Determine the (X, Y) coordinate at the center of the cell enclosing the given text.  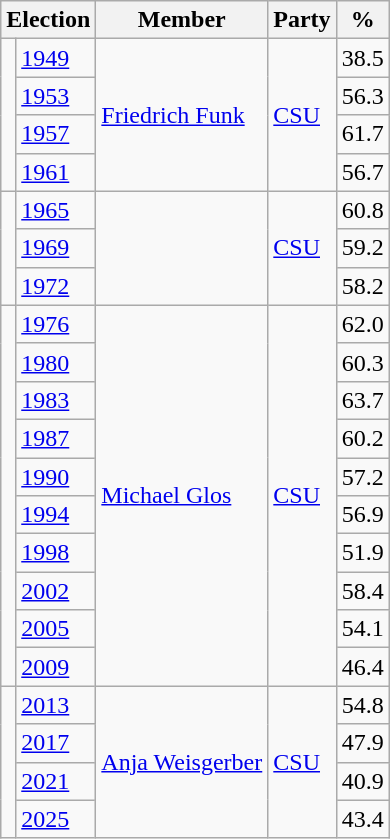
2017 (56, 743)
1987 (56, 438)
1976 (56, 324)
2009 (56, 667)
Michael Glos (182, 496)
63.7 (362, 400)
60.2 (362, 438)
1983 (56, 400)
1990 (56, 477)
1969 (56, 248)
61.7 (362, 134)
1961 (56, 172)
56.7 (362, 172)
38.5 (362, 58)
Party (302, 20)
59.2 (362, 248)
1949 (56, 58)
46.4 (362, 667)
2021 (56, 781)
60.8 (362, 210)
1994 (56, 515)
2025 (56, 819)
60.3 (362, 362)
47.9 (362, 743)
54.8 (362, 705)
Member (182, 20)
62.0 (362, 324)
1998 (56, 553)
56.3 (362, 96)
% (362, 20)
58.2 (362, 286)
40.9 (362, 781)
58.4 (362, 591)
1953 (56, 96)
57.2 (362, 477)
56.9 (362, 515)
43.4 (362, 819)
Friedrich Funk (182, 115)
51.9 (362, 553)
Election (48, 20)
2002 (56, 591)
2013 (56, 705)
1965 (56, 210)
1980 (56, 362)
1972 (56, 286)
Anja Weisgerber (182, 762)
2005 (56, 629)
1957 (56, 134)
54.1 (362, 629)
